Determine the (x, y) coordinate at the center of the cell enclosing the given text.  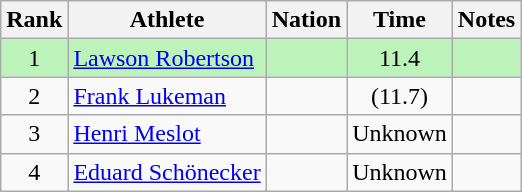
Lawson Robertson (167, 58)
Frank Lukeman (167, 96)
Nation (306, 20)
Time (400, 20)
(11.7) (400, 96)
1 (34, 58)
Notes (486, 20)
4 (34, 172)
11.4 (400, 58)
3 (34, 134)
Eduard Schönecker (167, 172)
Henri Meslot (167, 134)
2 (34, 96)
Athlete (167, 20)
Rank (34, 20)
